Scan for the cell matching the given text and deliver its (x, y) coordinate at center. 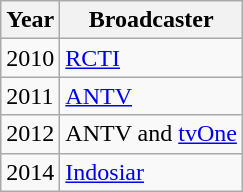
ANTV (152, 96)
Year (30, 20)
2012 (30, 134)
RCTI (152, 58)
2014 (30, 172)
ANTV and tvOne (152, 134)
2010 (30, 58)
2011 (30, 96)
Indosiar (152, 172)
Broadcaster (152, 20)
